Pinpoint the cell where the given text exists, returning its (X, Y) midpoint coordinate. 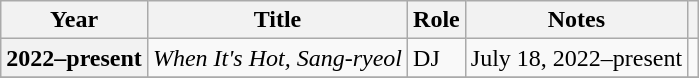
Notes (576, 20)
July 18, 2022–present (576, 58)
2022–present (74, 58)
Role (437, 20)
DJ (437, 58)
Title (277, 20)
Year (74, 20)
When It's Hot, Sang-ryeol (277, 58)
